Return (X, Y) of the center of cell containing provided text 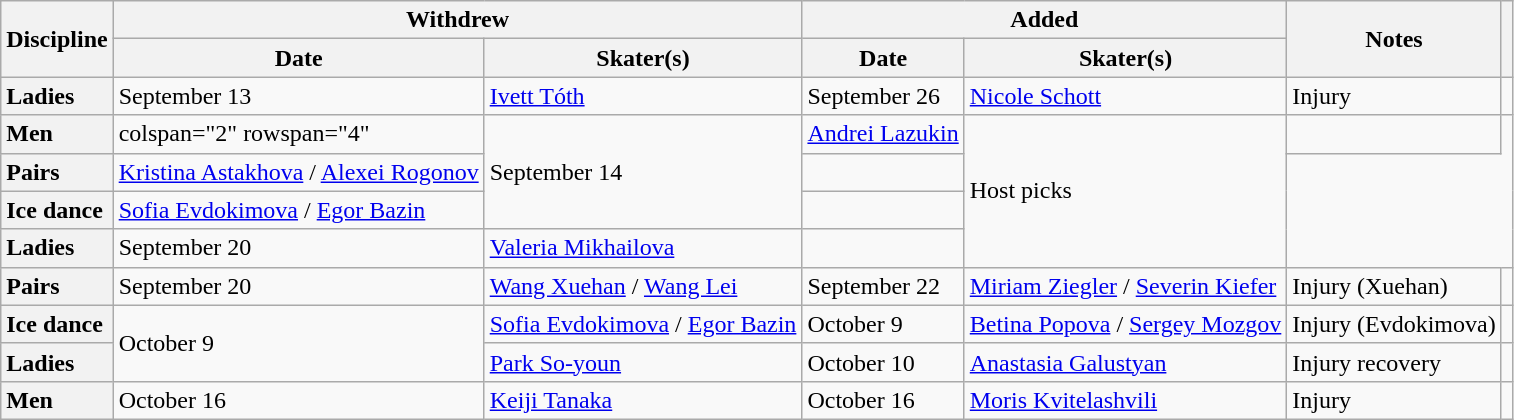
Added (1044, 20)
Notes (1394, 39)
Injury recovery (1394, 362)
Ivett Tóth (643, 96)
Nicole Schott (1126, 96)
Injury (Xuehan) (1394, 286)
Valeria Mikhailova (643, 248)
September 22 (883, 286)
Host picks (1126, 191)
Miriam Ziegler / Severin Kiefer (1126, 286)
Injury (Evdokimova) (1394, 324)
Park So-youn (643, 362)
October 10 (883, 362)
September 13 (298, 96)
Moris Kvitelashvili (1126, 400)
Wang Xuehan / Wang Lei (643, 286)
Betina Popova / Sergey Mozgov (1126, 324)
Andrei Lazukin (883, 134)
September 26 (883, 96)
Kristina Astakhova / Alexei Rogonov (298, 172)
Withdrew (458, 20)
Keiji Tanaka (643, 400)
Discipline (57, 39)
September 14 (643, 172)
colspan="2" rowspan="4" (298, 134)
Anastasia Galustyan (1126, 362)
